Scan for the cell matching the given text and deliver its [X, Y] coordinate at center. 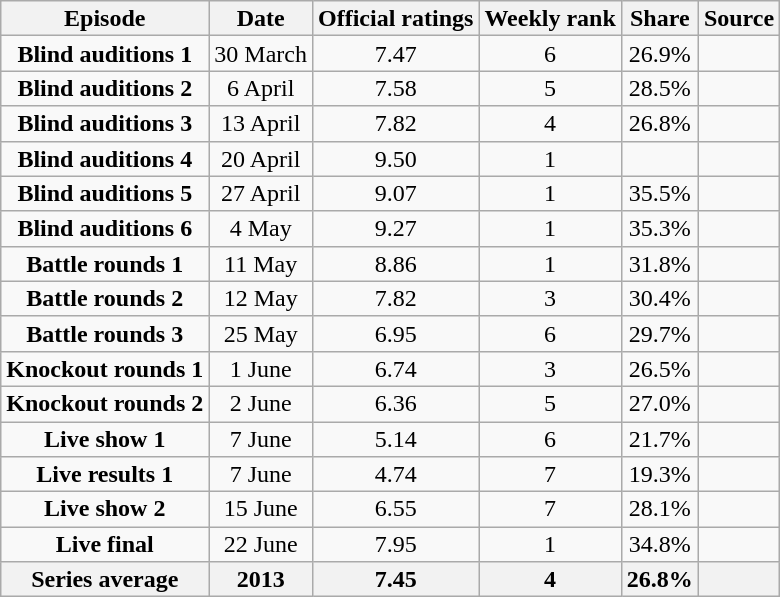
9.50 [395, 158]
Live show 1 [105, 440]
2013 [261, 580]
Knockout rounds 2 [105, 404]
30.4% [660, 298]
Date [261, 18]
Blind auditions 5 [105, 194]
6.74 [395, 368]
22 June [261, 544]
9.07 [395, 194]
2 June [261, 404]
28.1% [660, 510]
27 April [261, 194]
Blind auditions 1 [105, 54]
Live final [105, 544]
20 April [261, 158]
Blind auditions 4 [105, 158]
5.14 [395, 440]
Official ratings [395, 18]
Blind auditions 2 [105, 88]
Live results 1 [105, 474]
Episode [105, 18]
35.3% [660, 228]
31.8% [660, 264]
4.74 [395, 474]
6.55 [395, 510]
Live show 2 [105, 510]
Knockout rounds 1 [105, 368]
28.5% [660, 88]
Battle rounds 1 [105, 264]
11 May [261, 264]
7.47 [395, 54]
8.86 [395, 264]
30 March [261, 54]
Series average [105, 580]
15 June [261, 510]
13 April [261, 124]
26.5% [660, 368]
Share [660, 18]
9.27 [395, 228]
1 June [261, 368]
6.95 [395, 334]
Blind auditions 3 [105, 124]
Weekly rank [550, 18]
Battle rounds 2 [105, 298]
6.36 [395, 404]
34.8% [660, 544]
7.95 [395, 544]
Battle rounds 3 [105, 334]
35.5% [660, 194]
7.58 [395, 88]
Source [738, 18]
Blind auditions 6 [105, 228]
7.45 [395, 580]
19.3% [660, 474]
25 May [261, 334]
29.7% [660, 334]
12 May [261, 298]
26.9% [660, 54]
21.7% [660, 440]
27.0% [660, 404]
6 April [261, 88]
4 May [261, 228]
